Provide the [X, Y] coordinate of the cell's center where the given text is located.  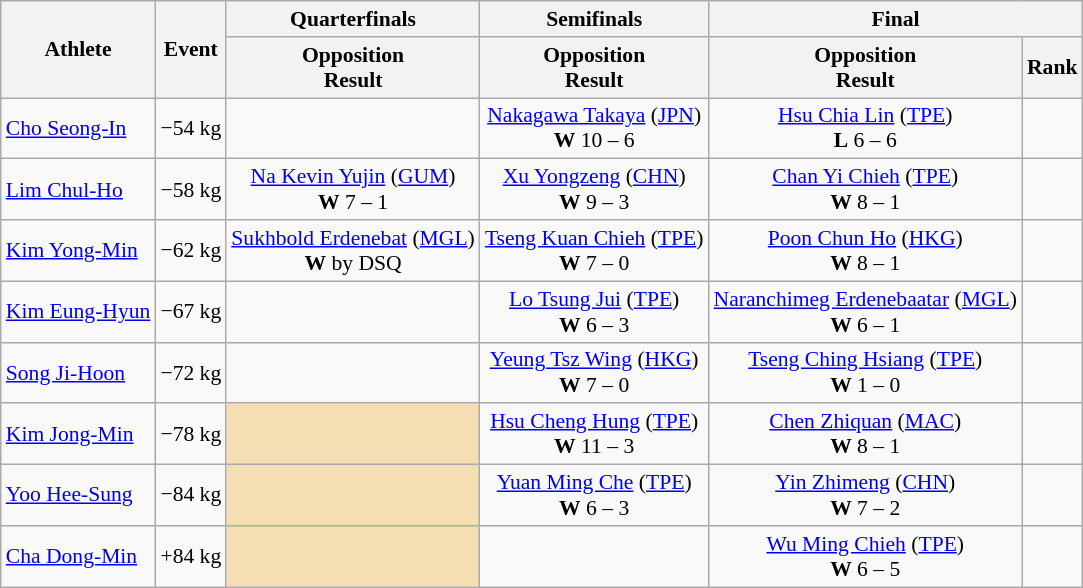
Yuan Ming Che (TPE)W 6 – 3 [594, 496]
Cha Dong-Min [78, 556]
Nakagawa Takaya (JPN)W 10 – 6 [594, 128]
−84 kg [190, 496]
Quarterfinals [353, 19]
Rank [1052, 68]
−54 kg [190, 128]
Athlete [78, 50]
Lo Tsung Jui (TPE)W 6 – 3 [594, 312]
−72 kg [190, 372]
−58 kg [190, 190]
Chen Zhiquan (MAC)W 8 – 1 [866, 434]
Tseng Ching Hsiang (TPE)W 1 – 0 [866, 372]
Final [896, 19]
Chan Yi Chieh (TPE)W 8 – 1 [866, 190]
Kim Jong-Min [78, 434]
Naranchimeg Erdenebaatar (MGL)W 6 – 1 [866, 312]
Tseng Kuan Chieh (TPE)W 7 – 0 [594, 250]
Kim Yong-Min [78, 250]
Yeung Tsz Wing (HKG)W 7 – 0 [594, 372]
Event [190, 50]
Xu Yongzeng (CHN)W 9 – 3 [594, 190]
Semifinals [594, 19]
Lim Chul-Ho [78, 190]
+84 kg [190, 556]
Cho Seong-In [78, 128]
Kim Eung-Hyun [78, 312]
−78 kg [190, 434]
Hsu Cheng Hung (TPE)W 11 – 3 [594, 434]
Poon Chun Ho (HKG)W 8 – 1 [866, 250]
Yoo Hee-Sung [78, 496]
−62 kg [190, 250]
Song Ji-Hoon [78, 372]
Wu Ming Chieh (TPE)W 6 – 5 [866, 556]
−67 kg [190, 312]
Sukhbold Erdenebat (MGL)W by DSQ [353, 250]
Hsu Chia Lin (TPE)L 6 – 6 [866, 128]
Na Kevin Yujin (GUM)W 7 – 1 [353, 190]
Yin Zhimeng (CHN)W 7 – 2 [866, 496]
